Detect which cell encompasses the target text, then output its [X, Y] center coordinate. 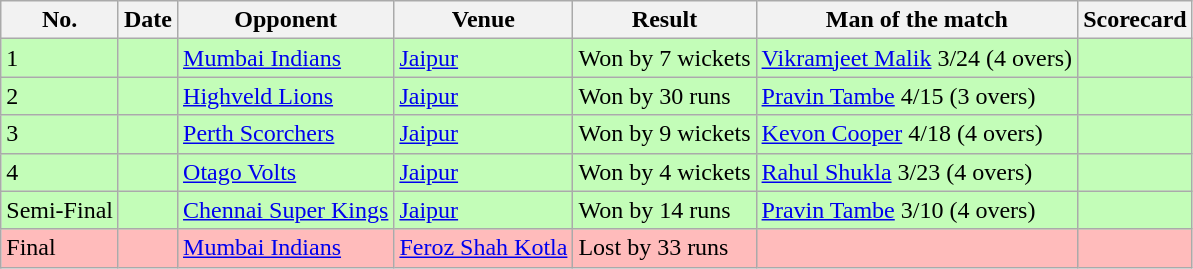
Kevon Cooper 4/18 (4 overs) [917, 134]
2 [60, 96]
Pravin Tambe 4/15 (3 overs) [917, 96]
Won by 4 wickets [664, 172]
Scorecard [1136, 20]
Lost by 33 runs [664, 248]
Highveld Lions [286, 96]
Won by 30 runs [664, 96]
1 [60, 58]
Final [60, 248]
Rahul Shukla 3/23 (4 overs) [917, 172]
Man of the match [917, 20]
Chennai Super Kings [286, 210]
4 [60, 172]
Semi-Final [60, 210]
Vikramjeet Malik 3/24 (4 overs) [917, 58]
Perth Scorchers [286, 134]
Feroz Shah Kotla [484, 248]
Won by 14 runs [664, 210]
Date [148, 20]
Won by 9 wickets [664, 134]
Opponent [286, 20]
3 [60, 134]
Won by 7 wickets [664, 58]
No. [60, 20]
Otago Volts [286, 172]
Venue [484, 20]
Pravin Tambe 3/10 (4 overs) [917, 210]
Result [664, 20]
